Determine the [X, Y] coordinate at the center of the cell enclosing the given text.  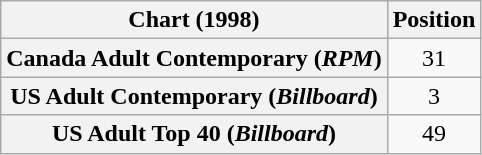
31 [434, 58]
49 [434, 134]
Chart (1998) [194, 20]
3 [434, 96]
US Adult Contemporary (Billboard) [194, 96]
Canada Adult Contemporary (RPM) [194, 58]
Position [434, 20]
US Adult Top 40 (Billboard) [194, 134]
